Extract the [X, Y] coordinate from the center of the cell holding the provided text.  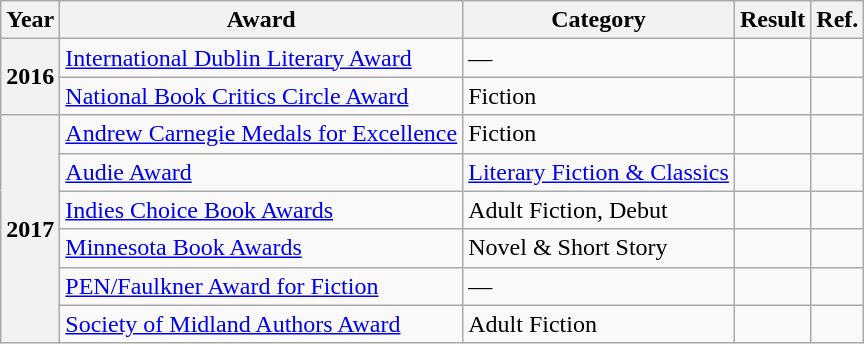
Indies Choice Book Awards [262, 210]
Adult Fiction [599, 324]
Minnesota Book Awards [262, 248]
Category [599, 20]
Ref. [838, 20]
Award [262, 20]
Result [772, 20]
PEN/Faulkner Award for Fiction [262, 286]
International Dublin Literary Award [262, 58]
Andrew Carnegie Medals for Excellence [262, 134]
National Book Critics Circle Award [262, 96]
Novel & Short Story [599, 248]
2017 [30, 229]
Society of Midland Authors Award [262, 324]
Adult Fiction, Debut [599, 210]
Year [30, 20]
Audie Award [262, 172]
2016 [30, 77]
Literary Fiction & Classics [599, 172]
